From the cell containing the given text, extract its center point as [X, Y] coordinate. 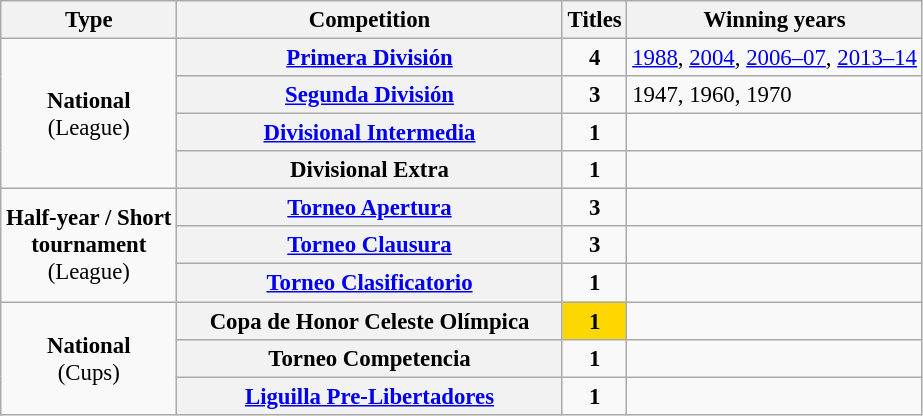
Divisional Extra [370, 170]
Titles [594, 20]
National(League) [89, 114]
Torneo Clausura [370, 245]
Type [89, 20]
Competition [370, 20]
4 [594, 58]
National(Cups) [89, 358]
Liguilla Pre-Libertadores [370, 396]
1988, 2004, 2006–07, 2013–14 [774, 58]
Primera División [370, 58]
Torneo Apertura [370, 208]
Copa de Honor Celeste Olímpica [370, 321]
Half-year / Shorttournament(League) [89, 246]
Torneo Clasificatorio [370, 283]
Segunda División [370, 95]
Winning years [774, 20]
1947, 1960, 1970 [774, 95]
Divisional Intermedia [370, 133]
Torneo Competencia [370, 358]
